Search for the cell housing the specified text and yield its (x, y) center coordinate. 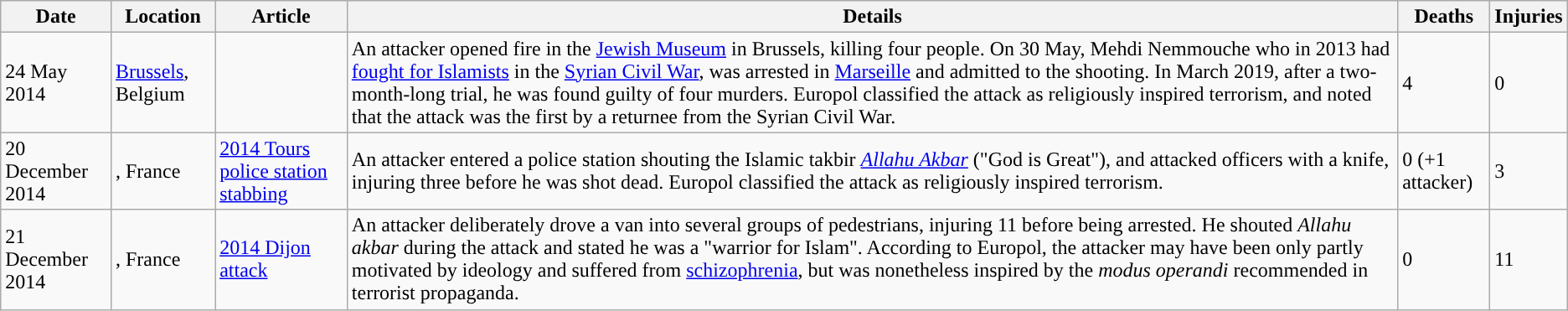
11 (1529, 260)
Article (281, 17)
21 December 2014 (56, 260)
4 (1444, 82)
Injuries (1529, 17)
2014 Dijon attack (281, 260)
Date (56, 17)
24 May 2014 (56, 82)
Deaths (1444, 17)
2014 Tours police station stabbing (281, 171)
Location (162, 17)
0 (+1 attacker) (1444, 171)
Details (872, 17)
Brussels, Belgium (162, 82)
3 (1529, 171)
20 December 2014 (56, 171)
